Output the [X, Y] coordinate of the center of the cell containing the given text.  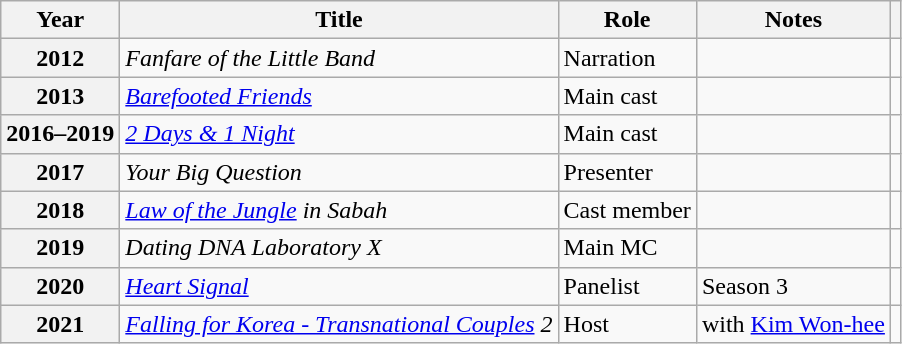
Falling for Korea - Transnational Couples 2 [339, 324]
Heart Signal [339, 286]
Title [339, 20]
Role [627, 20]
2021 [60, 324]
Cast member [627, 210]
2016–2019 [60, 134]
Dating DNA Laboratory X [339, 248]
Narration [627, 58]
2 Days & 1 Night [339, 134]
Presenter [627, 172]
Year [60, 20]
2012 [60, 58]
Main MC [627, 248]
Barefooted Friends [339, 96]
Law of the Jungle in Sabah [339, 210]
Host [627, 324]
2020 [60, 286]
2017 [60, 172]
with Kim Won-hee [793, 324]
Fanfare of the Little Band [339, 58]
2013 [60, 96]
2019 [60, 248]
2018 [60, 210]
Season 3 [793, 286]
Notes [793, 20]
Your Big Question [339, 172]
Panelist [627, 286]
